Search for the cell housing the specified text and yield its (X, Y) center coordinate. 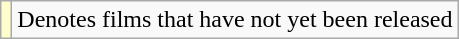
Denotes films that have not yet been released (235, 20)
